Locate the cell with the specified text and output its [X, Y] center coordinate. 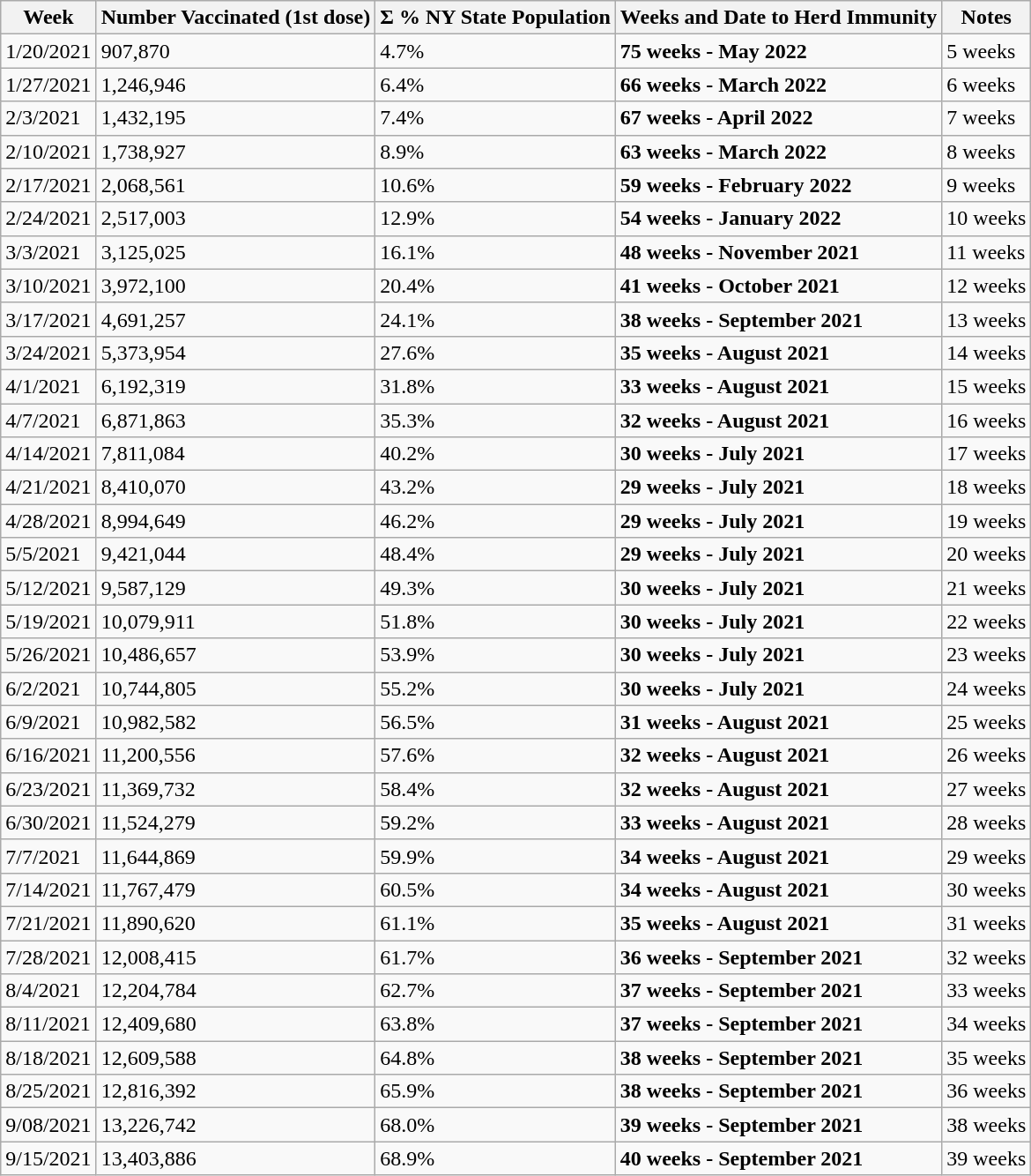
Number Vaccinated (1st dose) [236, 18]
1,246,946 [236, 85]
61.1% [495, 923]
27 weeks [987, 789]
4/21/2021 [48, 488]
6/2/2021 [48, 688]
11 weeks [987, 252]
3,972,100 [236, 286]
11,890,620 [236, 923]
38 weeks [987, 1125]
8,994,649 [236, 521]
8/25/2021 [48, 1091]
56.5% [495, 722]
7.4% [495, 118]
35 weeks [987, 1058]
67 weeks - April 2022 [778, 118]
4/14/2021 [48, 454]
59 weeks - February 2022 [778, 185]
2/10/2021 [48, 152]
16.1% [495, 252]
40.2% [495, 454]
7/7/2021 [48, 856]
32 weeks [987, 956]
34 weeks [987, 1024]
8/11/2021 [48, 1024]
3/17/2021 [48, 319]
Weeks and Date to Herd Immunity [778, 18]
3/3/2021 [48, 252]
10,982,582 [236, 722]
33 weeks [987, 991]
49.3% [495, 588]
12,609,588 [236, 1058]
14 weeks [987, 353]
6/30/2021 [48, 822]
7/21/2021 [48, 923]
57.6% [495, 755]
11,644,869 [236, 856]
62.7% [495, 991]
16 weeks [987, 421]
5 weeks [987, 51]
11,369,732 [236, 789]
26 weeks [987, 755]
Σ % NY State Population [495, 18]
68.0% [495, 1125]
29 weeks [987, 856]
59.2% [495, 822]
58.4% [495, 789]
4/1/2021 [48, 386]
63 weeks - March 2022 [778, 152]
35.3% [495, 421]
66 weeks - March 2022 [778, 85]
36 weeks - September 2021 [778, 956]
25 weeks [987, 722]
10,079,911 [236, 621]
2/17/2021 [48, 185]
39 weeks - September 2021 [778, 1125]
20 weeks [987, 555]
5/12/2021 [48, 588]
68.9% [495, 1158]
6/23/2021 [48, 789]
10,744,805 [236, 688]
10.6% [495, 185]
11,200,556 [236, 755]
6,871,863 [236, 421]
8.9% [495, 152]
48.4% [495, 555]
8 weeks [987, 152]
907,870 [236, 51]
12.9% [495, 219]
11,767,479 [236, 889]
30 weeks [987, 889]
3/24/2021 [48, 353]
24.1% [495, 319]
2/24/2021 [48, 219]
43.2% [495, 488]
7/28/2021 [48, 956]
6/9/2021 [48, 722]
28 weeks [987, 822]
4/28/2021 [48, 521]
31.8% [495, 386]
12,409,680 [236, 1024]
13,403,886 [236, 1158]
31 weeks - August 2021 [778, 722]
46.2% [495, 521]
4.7% [495, 51]
2,517,003 [236, 219]
41 weeks - October 2021 [778, 286]
5/26/2021 [48, 655]
4/7/2021 [48, 421]
65.9% [495, 1091]
13,226,742 [236, 1125]
3/10/2021 [48, 286]
55.2% [495, 688]
51.8% [495, 621]
Week [48, 18]
6/16/2021 [48, 755]
53.9% [495, 655]
10,486,657 [236, 655]
3,125,025 [236, 252]
12,204,784 [236, 991]
6,192,319 [236, 386]
2/3/2021 [48, 118]
1/20/2021 [48, 51]
8/4/2021 [48, 991]
36 weeks [987, 1091]
5,373,954 [236, 353]
59.9% [495, 856]
9,587,129 [236, 588]
6.4% [495, 85]
7/14/2021 [48, 889]
60.5% [495, 889]
22 weeks [987, 621]
17 weeks [987, 454]
7,811,084 [236, 454]
9,421,044 [236, 555]
5/19/2021 [48, 621]
7 weeks [987, 118]
40 weeks - September 2021 [778, 1158]
6 weeks [987, 85]
1,432,195 [236, 118]
12,816,392 [236, 1091]
1/27/2021 [48, 85]
10 weeks [987, 219]
48 weeks - November 2021 [778, 252]
11,524,279 [236, 822]
20.4% [495, 286]
12,008,415 [236, 956]
12 weeks [987, 286]
75 weeks - May 2022 [778, 51]
24 weeks [987, 688]
15 weeks [987, 386]
21 weeks [987, 588]
8,410,070 [236, 488]
9 weeks [987, 185]
23 weeks [987, 655]
5/5/2021 [48, 555]
13 weeks [987, 319]
9/15/2021 [48, 1158]
9/08/2021 [48, 1125]
1,738,927 [236, 152]
Notes [987, 18]
27.6% [495, 353]
8/18/2021 [48, 1058]
39 weeks [987, 1158]
63.8% [495, 1024]
2,068,561 [236, 185]
19 weeks [987, 521]
64.8% [495, 1058]
31 weeks [987, 923]
61.7% [495, 956]
4,691,257 [236, 319]
54 weeks - January 2022 [778, 219]
18 weeks [987, 488]
